Locate the cell with the specified text and output its [X, Y] center coordinate. 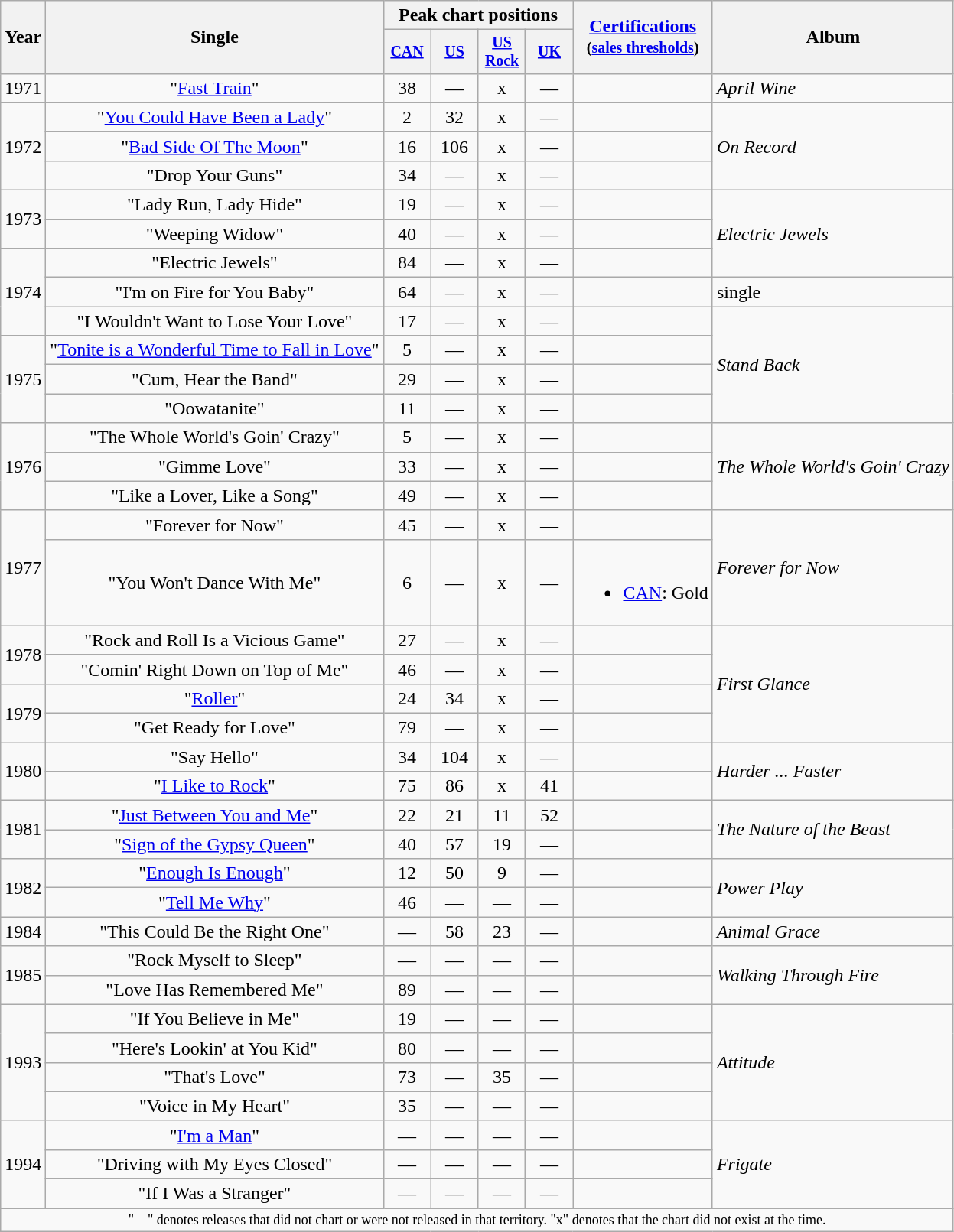
Single [214, 37]
1972 [23, 146]
"Gimme Love" [214, 466]
52 [549, 815]
"If You Believe in Me" [214, 1019]
"This Could Be the Right One" [214, 931]
"Just Between You and Me" [214, 815]
45 [407, 525]
"Voice in My Heart" [214, 1106]
Year [23, 37]
50 [454, 873]
"You Could Have Been a Lady" [214, 117]
33 [407, 466]
89 [407, 990]
21 [454, 815]
104 [454, 757]
73 [407, 1077]
April Wine [832, 88]
"The Whole World's Goin' Crazy" [214, 437]
2 [407, 117]
"Tell Me Why" [214, 902]
106 [454, 146]
"Bad Side Of The Moon" [214, 146]
Electric Jewels [832, 234]
"If I Was a Stranger" [214, 1194]
"That's Love" [214, 1077]
23 [502, 931]
6 [407, 583]
"You Won't Dance With Me" [214, 583]
Album [832, 37]
The Nature of the Beast [832, 830]
22 [407, 815]
17 [407, 321]
"Say Hello" [214, 757]
75 [407, 786]
24 [407, 698]
1984 [23, 931]
64 [407, 292]
1985 [23, 975]
27 [407, 640]
Attitude [832, 1062]
"Love Has Remembered Me" [214, 990]
On Record [832, 146]
9 [502, 873]
"I'm a Man" [214, 1135]
Forever for Now [832, 567]
"Fast Train" [214, 88]
1978 [23, 655]
"Drop Your Guns" [214, 175]
First Glance [832, 684]
1973 [23, 219]
"Tonite is a Wonderful Time to Fall in Love" [214, 350]
Frigate [832, 1164]
"I Like to Rock" [214, 786]
"Oowatanite" [214, 408]
1979 [23, 713]
1981 [23, 830]
CAN [407, 52]
"Forever for Now" [214, 525]
Animal Grace [832, 931]
79 [407, 728]
1974 [23, 292]
"Enough Is Enough" [214, 873]
US [454, 52]
CAN: Gold [643, 583]
US Rock [502, 52]
12 [407, 873]
Power Play [832, 888]
single [832, 292]
1982 [23, 888]
"Get Ready for Love" [214, 728]
84 [407, 263]
49 [407, 496]
1975 [23, 379]
29 [407, 379]
16 [407, 146]
"Rock and Roll Is a Vicious Game" [214, 640]
32 [454, 117]
1980 [23, 772]
Harder ... Faster [832, 772]
"Roller" [214, 698]
41 [549, 786]
UK [549, 52]
The Whole World's Goin' Crazy [832, 466]
86 [454, 786]
58 [454, 931]
"I'm on Fire for You Baby" [214, 292]
80 [407, 1048]
1971 [23, 88]
"Weeping Widow" [214, 234]
"—" denotes releases that did not chart or were not released in that territory. "x" denotes that the chart did not exist at the time. [477, 1221]
Walking Through Fire [832, 975]
57 [454, 844]
38 [407, 88]
Peak chart positions [478, 15]
"Comin' Right Down on Top of Me" [214, 669]
1993 [23, 1062]
Stand Back [832, 365]
"Lady Run, Lady Hide" [214, 205]
1994 [23, 1164]
Certifications(sales thresholds) [643, 37]
"Like a Lover, Like a Song" [214, 496]
"I Wouldn't Want to Lose Your Love" [214, 321]
1977 [23, 567]
"Driving with My Eyes Closed" [214, 1164]
"Cum, Hear the Band" [214, 379]
"Rock Myself to Sleep" [214, 961]
1976 [23, 466]
"Electric Jewels" [214, 263]
"Sign of the Gypsy Queen" [214, 844]
"Here's Lookin' at You Kid" [214, 1048]
